Determine the [x, y] coordinate at the center of the cell enclosing the given text.  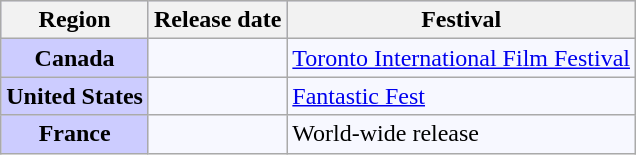
United States [75, 96]
Toronto International Film Festival [462, 58]
World-wide release [462, 134]
Region [75, 20]
Canada [75, 58]
Festival [462, 20]
Fantastic Fest [462, 96]
Release date [217, 20]
France [75, 134]
